Detect which cell encompasses the target text, then output its (x, y) center coordinate. 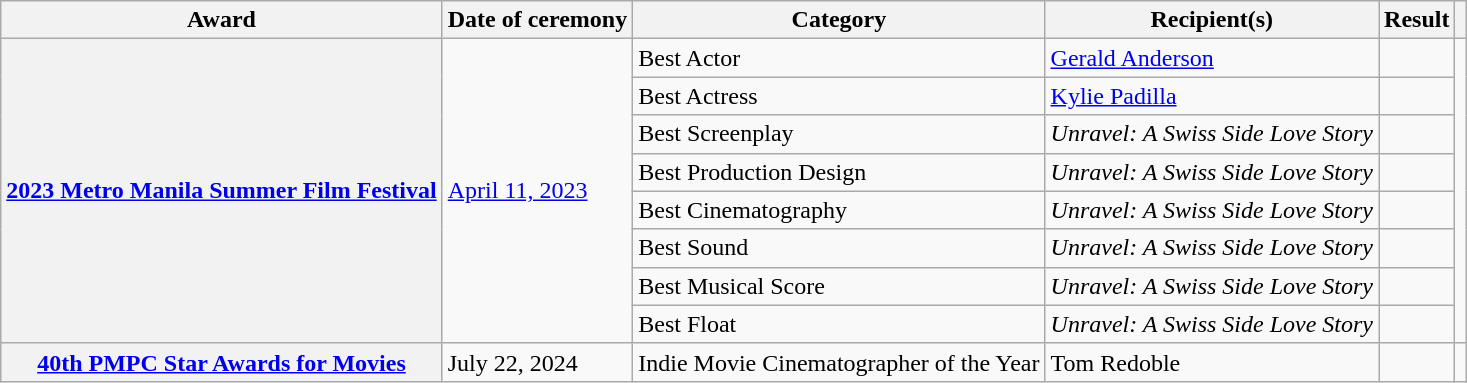
Tom Redoble (1212, 362)
Best Sound (839, 248)
Best Actor (839, 58)
Category (839, 20)
April 11, 2023 (538, 191)
2023 Metro Manila Summer Film Festival (222, 191)
Gerald Anderson (1212, 58)
40th PMPC Star Awards for Movies (222, 362)
Date of ceremony (538, 20)
Best Cinematography (839, 210)
Indie Movie Cinematographer of the Year (839, 362)
Result (1417, 20)
Best Musical Score (839, 286)
Best Production Design (839, 172)
Best Screenplay (839, 134)
Award (222, 20)
Best Float (839, 324)
Recipient(s) (1212, 20)
July 22, 2024 (538, 362)
Kylie Padilla (1212, 96)
Best Actress (839, 96)
